From the cell containing the given text, extract its center point as (X, Y) coordinate. 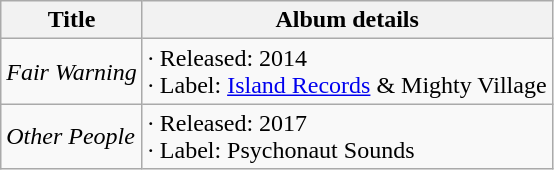
Album details (347, 20)
Fair Warning (72, 72)
Other People (72, 136)
Title (72, 20)
· Released: 2014· Label: Island Records & Mighty Village (347, 72)
· Released: 2017· Label: Psychonaut Sounds (347, 136)
